Search for the cell housing the specified text and yield its (X, Y) center coordinate. 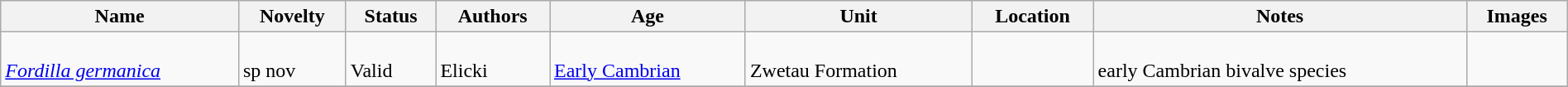
Elicki (493, 60)
Notes (1280, 17)
Novelty (292, 17)
Status (390, 17)
Name (120, 17)
Location (1032, 17)
Authors (493, 17)
Images (1517, 17)
Fordilla germanica (120, 60)
Valid (390, 60)
Zwetau Formation (858, 60)
Age (647, 17)
Unit (858, 17)
Early Cambrian (647, 60)
early Cambrian bivalve species (1280, 60)
sp nov (292, 60)
